Pinpoint the cell where the given text exists, returning its (X, Y) midpoint coordinate. 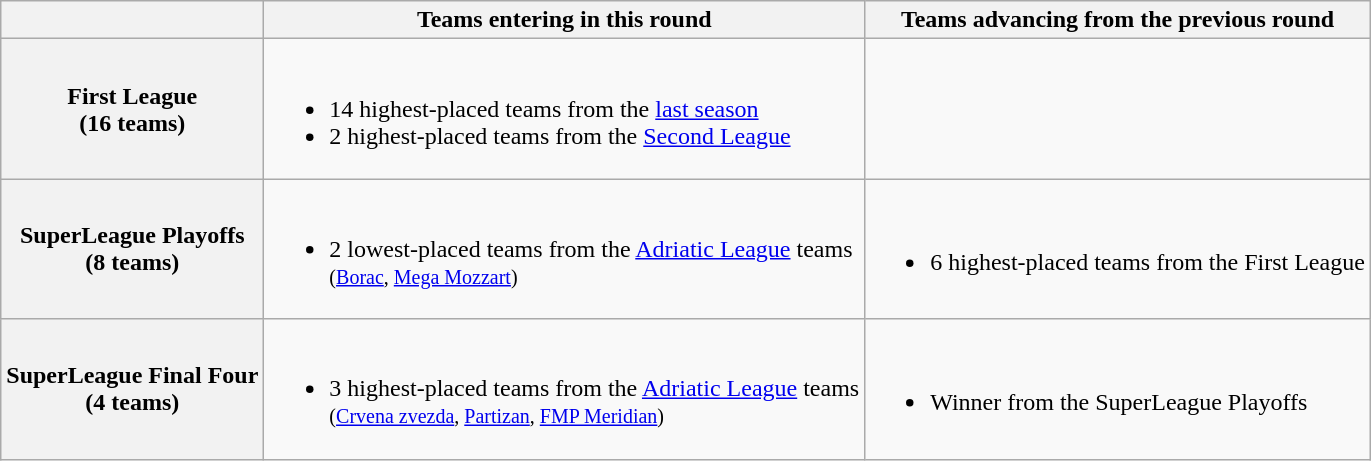
3 highest-placed teams from the Adriatic League teams(Crvena zvezda, Partizan, FMP Meridian) (564, 389)
14 highest-placed teams from the last season2 highest-placed teams from the Second League (564, 109)
Teams advancing from the previous round (1118, 20)
SuperLeague Final Four(4 teams) (132, 389)
2 lowest-placed teams from the Adriatic League teams(Borac, Mega Mozzart) (564, 249)
SuperLeague Playoffs(8 teams) (132, 249)
First League(16 teams) (132, 109)
6 highest-placed teams from the First League (1118, 249)
Winner from the SuperLeague Playoffs (1118, 389)
Teams entering in this round (564, 20)
